Provide the (X, Y) coordinate of the cell's center where the given text is located.  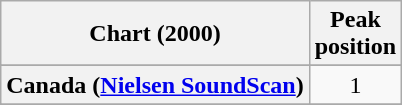
1 (355, 85)
Canada (Nielsen SoundScan) (155, 85)
Chart (2000) (155, 34)
Peakposition (355, 34)
